Return [x, y] of the center of cell containing provided text 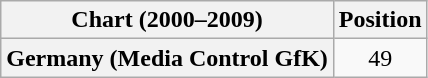
49 [380, 58]
Position [380, 20]
Chart (2000–2009) [168, 20]
Germany (Media Control GfK) [168, 58]
